For the text-containing cell, return its midpoint in [x, y] coordinate format. 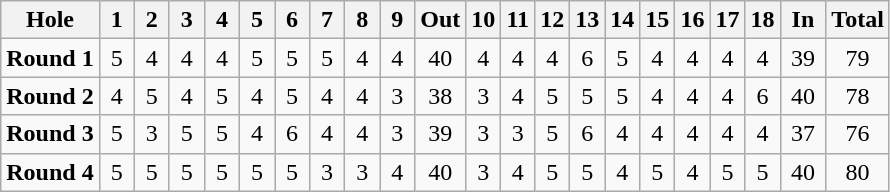
13 [588, 20]
16 [692, 20]
12 [552, 20]
Round 1 [50, 58]
2 [152, 20]
9 [398, 20]
10 [484, 20]
79 [858, 58]
7 [328, 20]
Round 3 [50, 134]
80 [858, 172]
14 [622, 20]
Out [440, 20]
Hole [50, 20]
Round 4 [50, 172]
In [803, 20]
37 [803, 134]
76 [858, 134]
18 [762, 20]
Round 2 [50, 96]
Total [858, 20]
1 [116, 20]
17 [728, 20]
8 [362, 20]
38 [440, 96]
15 [658, 20]
78 [858, 96]
11 [518, 20]
